From the cell containing the given text, extract its center point as (x, y) coordinate. 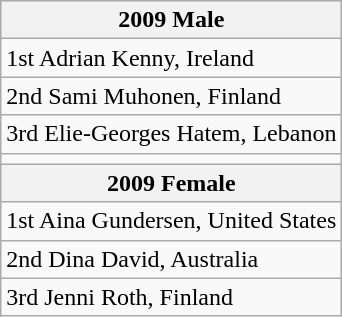
2nd Dina David, Australia (172, 259)
3rd Elie-Georges Hatem, Lebanon (172, 134)
2nd Sami Muhonen, Finland (172, 96)
2009 Female (172, 183)
3rd Jenni Roth, Finland (172, 297)
2009 Male (172, 20)
1st Adrian Kenny, Ireland (172, 58)
1st Aina Gundersen, United States (172, 221)
